Locate the cell with the specified text and output its (X, Y) center coordinate. 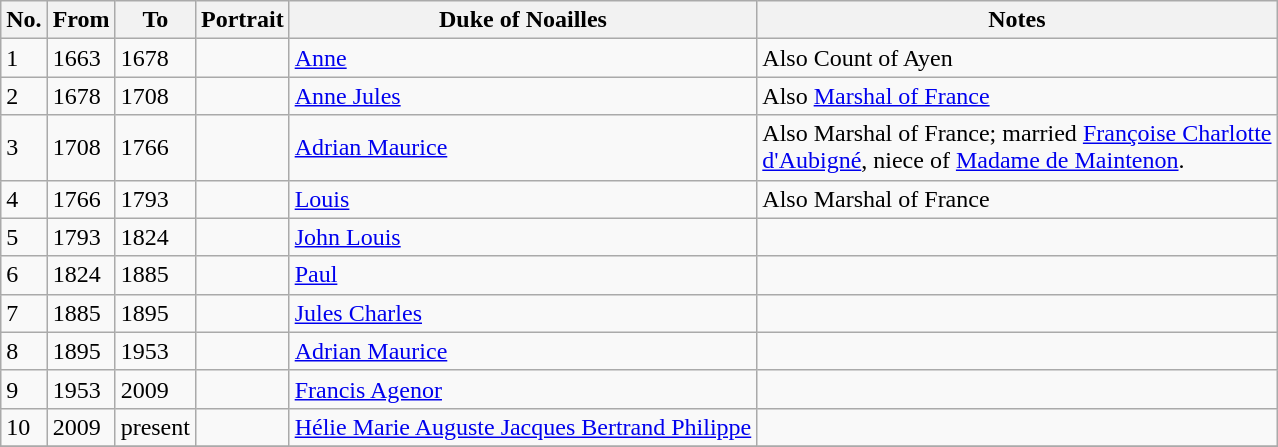
Hélie Marie Auguste Jacques Bertrand Philippe (523, 427)
10 (24, 427)
Portrait (242, 20)
1 (24, 58)
2 (24, 96)
Also Marshal of France; married Françoise Charlotted'Aubigné, niece of Madame de Maintenon. (1017, 148)
Anne (523, 58)
John Louis (523, 237)
4 (24, 199)
Paul (523, 275)
present (155, 427)
Louis (523, 199)
Also Count of Ayen (1017, 58)
Duke of Noailles (523, 20)
Anne Jules (523, 96)
6 (24, 275)
1663 (81, 58)
5 (24, 237)
No. (24, 20)
Jules Charles (523, 313)
3 (24, 148)
Notes (1017, 20)
Francis Agenor (523, 389)
To (155, 20)
9 (24, 389)
7 (24, 313)
From (81, 20)
8 (24, 351)
